Identify which cell holds the provided text, then report its (x, y) central coordinate. 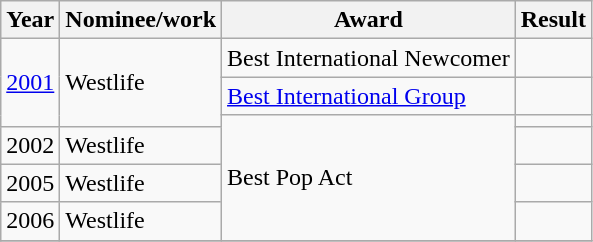
2005 (30, 183)
Best International Group (369, 96)
Nominee/work (141, 20)
2006 (30, 221)
Best Pop Act (369, 178)
Award (369, 20)
2002 (30, 145)
2001 (30, 82)
Best International Newcomer (369, 58)
Result (553, 20)
Year (30, 20)
